Search for the cell housing the specified text and yield its (X, Y) center coordinate. 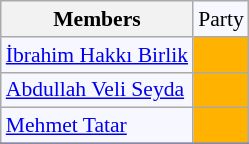
Party (221, 19)
Members (97, 19)
Abdullah Veli Seyda (97, 90)
Mehmet Tatar (97, 126)
İbrahim Hakkı Birlik (97, 55)
